Determine the (x, y) coordinate at the center of the cell enclosing the given text.  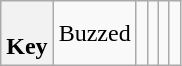
Key (27, 34)
Buzzed (94, 34)
